Output the [x, y] coordinate of the center of the cell containing the given text.  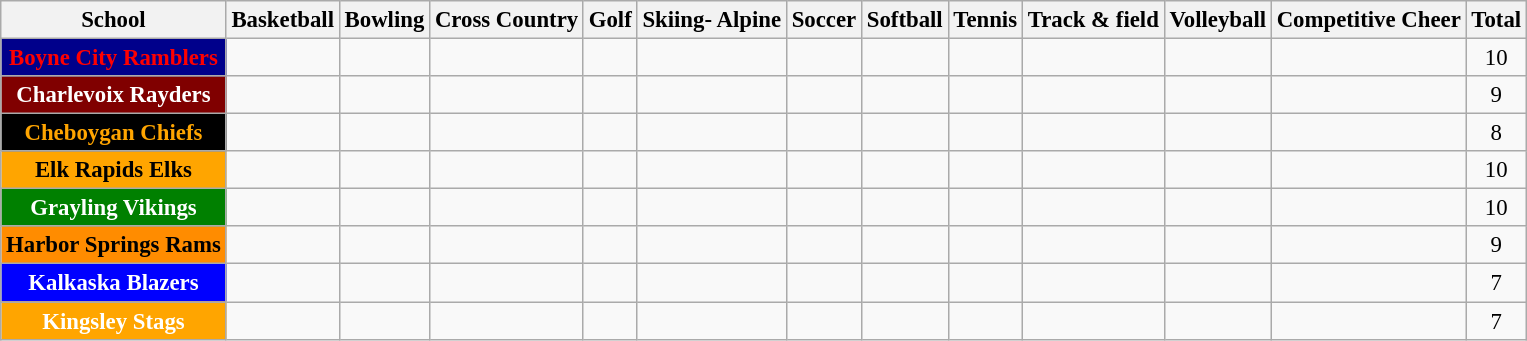
Bowling [384, 20]
Kingsley Stags [114, 321]
Harbor Springs Rams [114, 245]
Elk Rapids Elks [114, 170]
Volleyball [1218, 20]
Competitive Cheer [1368, 20]
Cross Country [507, 20]
Tennis [985, 20]
School [114, 20]
Boyne City Ramblers [114, 58]
Cheboygan Chiefs [114, 133]
Softball [904, 20]
8 [1496, 133]
Kalkaska Blazers [114, 283]
Charlevoix Rayders [114, 95]
Basketball [282, 20]
Track & field [1093, 20]
Skiing- Alpine [712, 20]
Golf [610, 20]
Grayling Vikings [114, 208]
Total [1496, 20]
Soccer [824, 20]
